Return the [x, y] coordinate for the center point of the cell that contains the specified text.  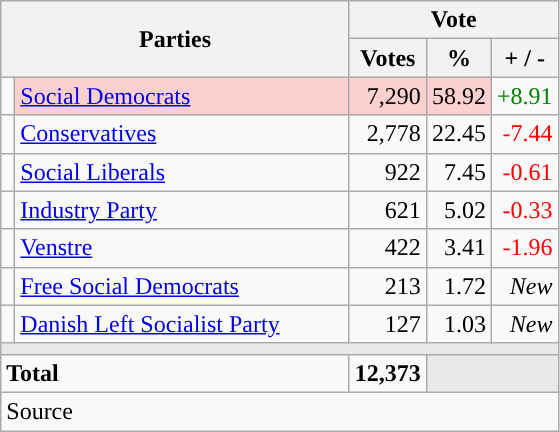
2,778 [388, 134]
422 [388, 248]
-0.61 [524, 172]
22.45 [458, 134]
1.72 [458, 286]
Total [176, 373]
+8.91 [524, 96]
621 [388, 210]
7.45 [458, 172]
Source [280, 411]
58.92 [458, 96]
Danish Left Socialist Party [182, 324]
% [458, 58]
7,290 [388, 96]
+ / - [524, 58]
Industry Party [182, 210]
-7.44 [524, 134]
Conservatives [182, 134]
5.02 [458, 210]
1.03 [458, 324]
127 [388, 324]
922 [388, 172]
Social Democrats [182, 96]
Votes [388, 58]
Free Social Democrats [182, 286]
Venstre [182, 248]
-1.96 [524, 248]
Vote [454, 20]
12,373 [388, 373]
3.41 [458, 248]
-0.33 [524, 210]
213 [388, 286]
Parties [176, 39]
Social Liberals [182, 172]
